From the cell containing the given text, extract its center point as [X, Y] coordinate. 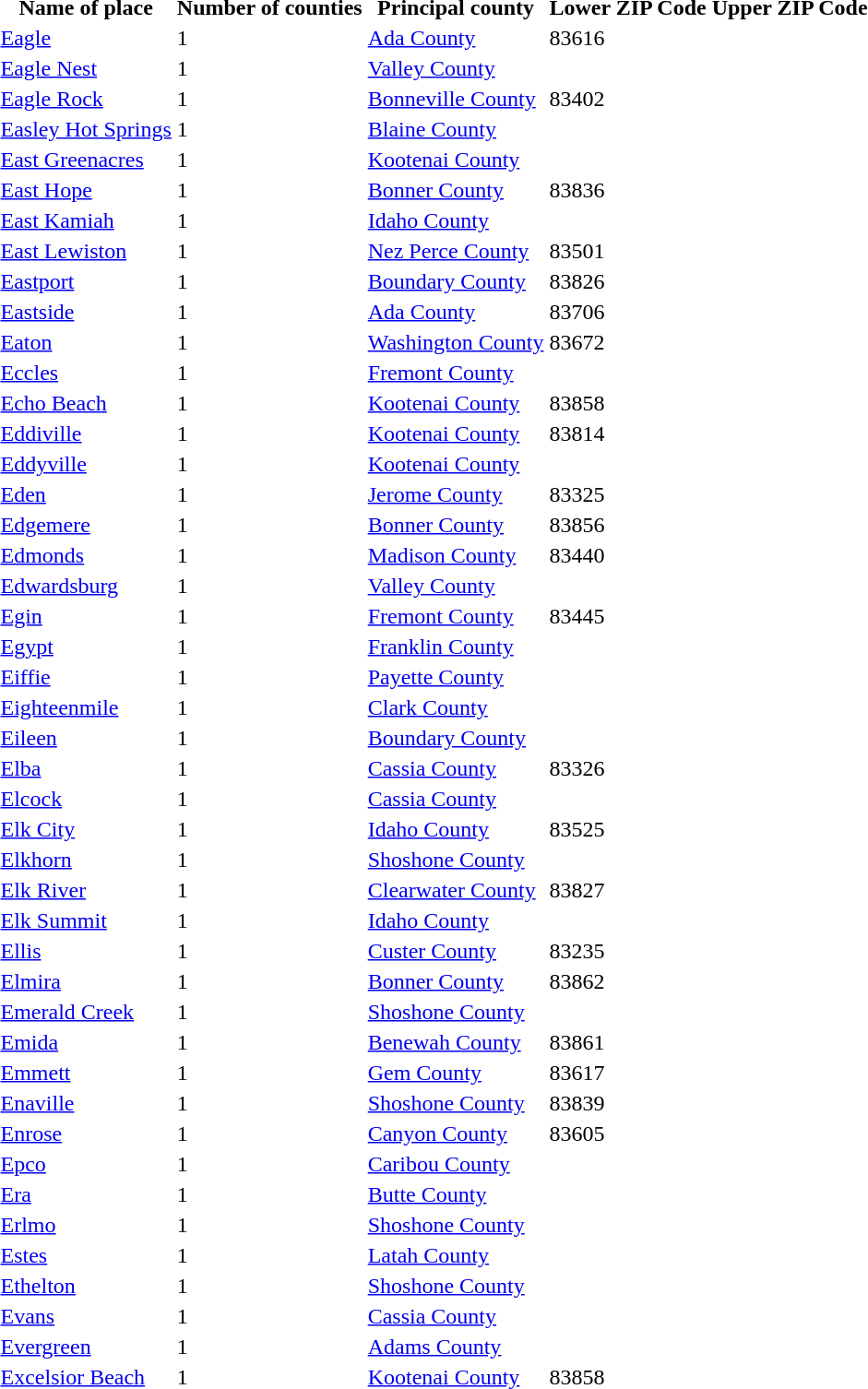
Washington County [456, 342]
83445 [627, 616]
Adams County [456, 1347]
83440 [627, 555]
83827 [627, 890]
83836 [627, 190]
83605 [627, 1134]
83235 [627, 951]
83839 [627, 1103]
Clearwater County [456, 890]
Franklin County [456, 647]
Custer County [456, 951]
Bonneville County [456, 99]
Blaine County [456, 129]
Nez Perce County [456, 251]
83672 [627, 342]
83616 [627, 38]
83858 [627, 403]
Butte County [456, 1194]
83862 [627, 981]
Latah County [456, 1255]
83856 [627, 525]
Payette County [456, 677]
83826 [627, 281]
Gem County [456, 1073]
83501 [627, 251]
83325 [627, 494]
83814 [627, 433]
83525 [627, 829]
83861 [627, 1042]
Caribou County [456, 1164]
Canyon County [456, 1134]
83617 [627, 1073]
Madison County [456, 555]
Jerome County [456, 494]
83326 [627, 768]
Benewah County [456, 1042]
83706 [627, 312]
Clark County [456, 707]
83402 [627, 99]
